Capture the cell that displays the provided text and extract its (X, Y) central coordinate. 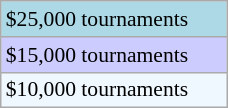
$10,000 tournaments (114, 90)
$25,000 tournaments (114, 19)
$15,000 tournaments (114, 55)
